Return [X, Y] of the center of cell containing provided text 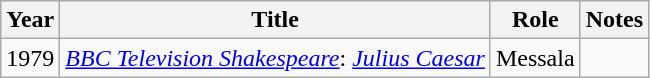
Year [30, 20]
Messala [535, 58]
Role [535, 20]
BBC Television Shakespeare: Julius Caesar [276, 58]
1979 [30, 58]
Title [276, 20]
Notes [614, 20]
